Provide the [X, Y] coordinate of the cell's center where the given text is located.  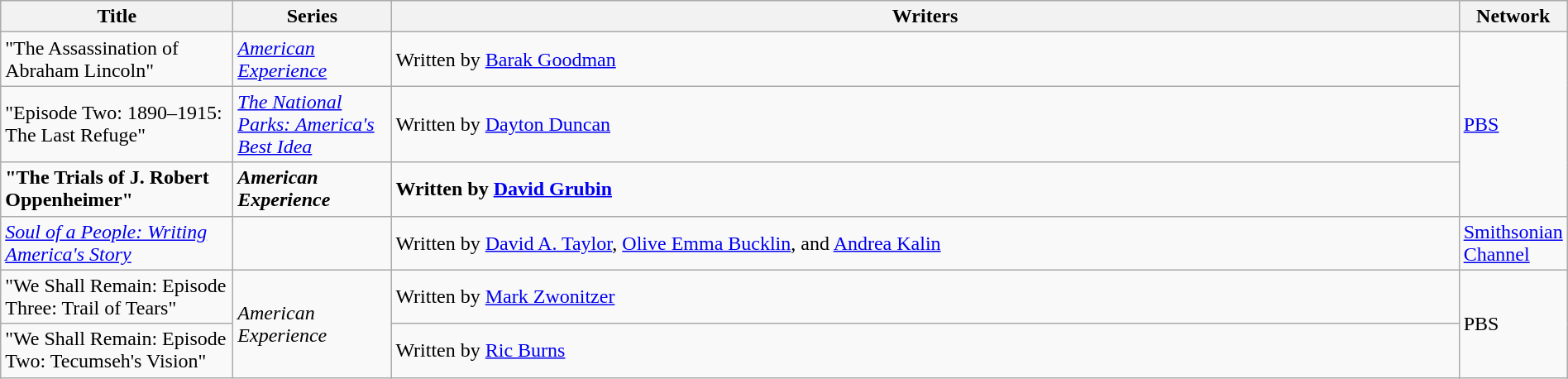
Writers [925, 17]
Written by Mark Zwonitzer [925, 296]
Title [117, 17]
"We Shall Remain: Episode Three: Trail of Tears" [117, 296]
Smithsonian Channel [1513, 243]
Written by Barak Goodman [925, 60]
Written by Ric Burns [925, 351]
Written by David A. Taylor, Olive Emma Bucklin, and Andrea Kalin [925, 243]
Soul of a People: Writing America's Story [117, 243]
Written by Dayton Duncan [925, 124]
"Episode Two: 1890–1915: The Last Refuge" [117, 124]
Network [1513, 17]
The National Parks: America's Best Idea [313, 124]
"We Shall Remain: Episode Two: Tecumseh's Vision" [117, 351]
Series [313, 17]
Written by David Grubin [925, 189]
"The Assassination of Abraham Lincoln" [117, 60]
"The Trials of J. Robert Oppenheimer" [117, 189]
